Identify which cell holds the provided text, then report its (X, Y) central coordinate. 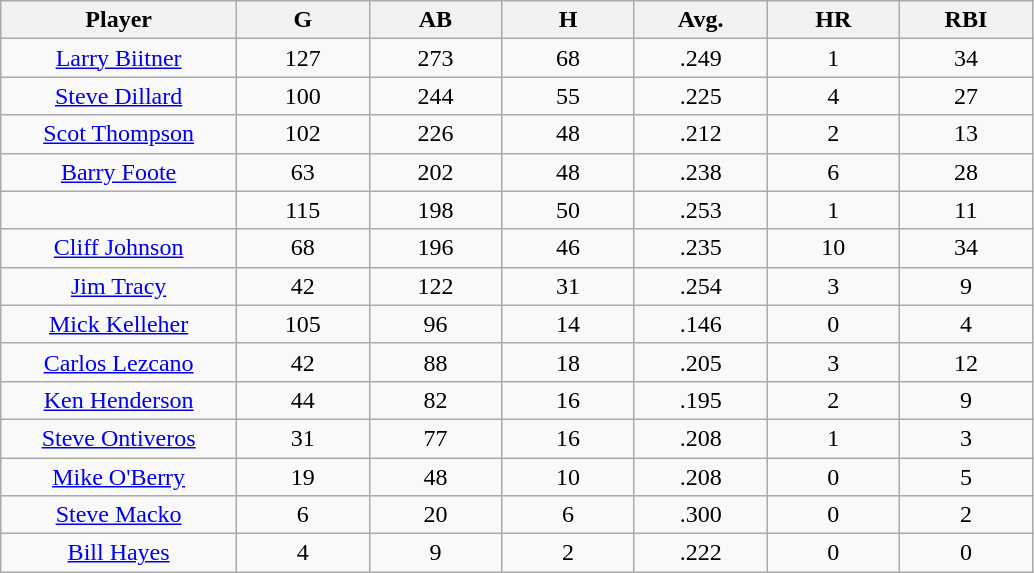
.225 (700, 96)
Steve Ontiveros (119, 438)
Cliff Johnson (119, 248)
105 (304, 324)
82 (436, 400)
.254 (700, 286)
18 (568, 362)
202 (436, 172)
.195 (700, 400)
Steve Macko (119, 515)
115 (304, 210)
100 (304, 96)
Jim Tracy (119, 286)
5 (966, 477)
.249 (700, 58)
102 (304, 134)
.212 (700, 134)
Mick Kelleher (119, 324)
12 (966, 362)
HR (834, 20)
50 (568, 210)
Player (119, 20)
Bill Hayes (119, 553)
Mike O'Berry (119, 477)
96 (436, 324)
244 (436, 96)
88 (436, 362)
46 (568, 248)
AB (436, 20)
13 (966, 134)
.235 (700, 248)
Larry Biitner (119, 58)
122 (436, 286)
14 (568, 324)
63 (304, 172)
Steve Dillard (119, 96)
77 (436, 438)
G (304, 20)
20 (436, 515)
.222 (700, 553)
Avg. (700, 20)
55 (568, 96)
19 (304, 477)
198 (436, 210)
.300 (700, 515)
Barry Foote (119, 172)
44 (304, 400)
226 (436, 134)
273 (436, 58)
Scot Thompson (119, 134)
196 (436, 248)
Carlos Lezcano (119, 362)
.238 (700, 172)
.253 (700, 210)
H (568, 20)
Ken Henderson (119, 400)
RBI (966, 20)
.205 (700, 362)
27 (966, 96)
28 (966, 172)
.146 (700, 324)
127 (304, 58)
11 (966, 210)
